For the text-containing cell, return its midpoint in [x, y] coordinate format. 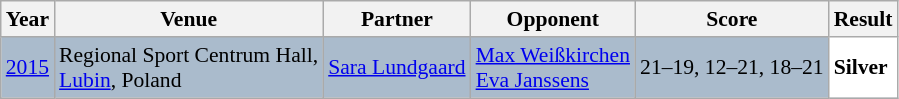
Result [864, 19]
Opponent [553, 19]
Year [28, 19]
Max Weißkirchen Eva Janssens [553, 68]
2015 [28, 68]
Silver [864, 68]
Sara Lundgaard [396, 68]
Regional Sport Centrum Hall,Lubin, Poland [188, 68]
Partner [396, 19]
21–19, 12–21, 18–21 [732, 68]
Venue [188, 19]
Score [732, 19]
